Detect which cell encompasses the target text, then output its (x, y) center coordinate. 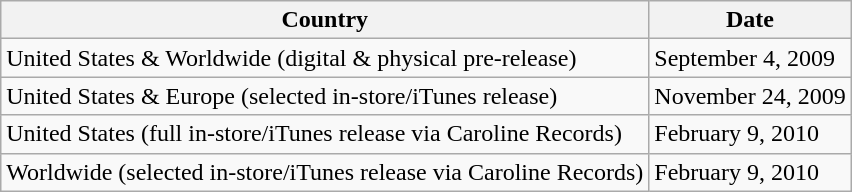
Country (325, 20)
Worldwide (selected in-store/iTunes release via Caroline Records) (325, 172)
United States (full in-store/iTunes release via Caroline Records) (325, 134)
United States & Worldwide (digital & physical pre-release) (325, 58)
September 4, 2009 (750, 58)
Date (750, 20)
United States & Europe (selected in-store/iTunes release) (325, 96)
November 24, 2009 (750, 96)
